For the text-containing cell, return its midpoint in [x, y] coordinate format. 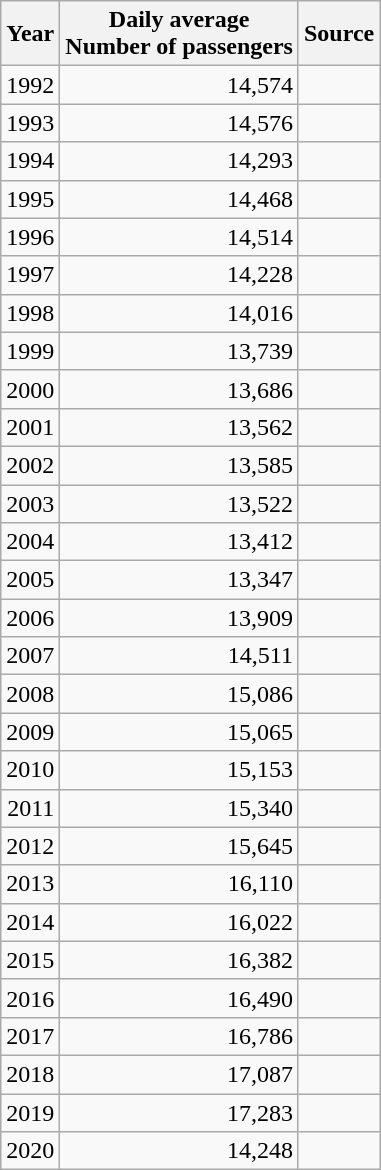
2019 [30, 1113]
17,283 [180, 1113]
14,511 [180, 656]
14,293 [180, 161]
16,022 [180, 922]
2011 [30, 808]
13,585 [180, 465]
1998 [30, 313]
14,016 [180, 313]
2003 [30, 503]
14,574 [180, 85]
2004 [30, 542]
15,065 [180, 732]
14,576 [180, 123]
2002 [30, 465]
2008 [30, 694]
16,382 [180, 960]
1995 [30, 199]
1993 [30, 123]
13,522 [180, 503]
15,153 [180, 770]
1992 [30, 85]
13,412 [180, 542]
13,686 [180, 389]
2012 [30, 846]
16,110 [180, 884]
14,228 [180, 275]
2016 [30, 998]
13,739 [180, 351]
14,248 [180, 1151]
13,562 [180, 427]
13,347 [180, 580]
2010 [30, 770]
2013 [30, 884]
Source [338, 34]
2005 [30, 580]
2007 [30, 656]
14,514 [180, 237]
Daily averageNumber of passengers [180, 34]
15,340 [180, 808]
2018 [30, 1074]
15,645 [180, 846]
2001 [30, 427]
1999 [30, 351]
Year [30, 34]
16,490 [180, 998]
16,786 [180, 1036]
2006 [30, 618]
13,909 [180, 618]
15,086 [180, 694]
2020 [30, 1151]
2015 [30, 960]
2009 [30, 732]
17,087 [180, 1074]
2014 [30, 922]
2017 [30, 1036]
2000 [30, 389]
1997 [30, 275]
1994 [30, 161]
14,468 [180, 199]
1996 [30, 237]
